Identify which cell holds the provided text, then report its (X, Y) central coordinate. 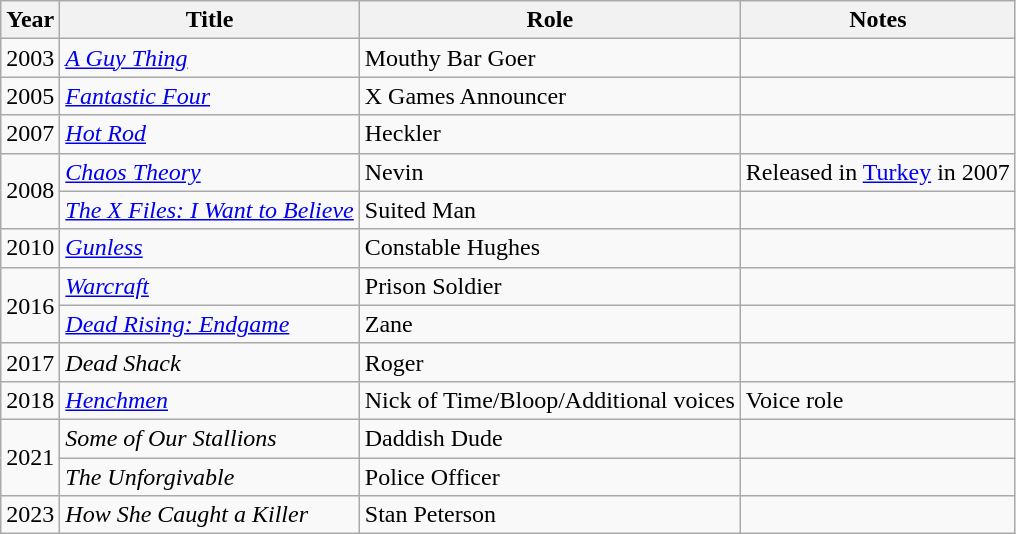
Year (30, 20)
Nick of Time/Bloop/Additional voices (550, 400)
Chaos Theory (210, 172)
Constable Hughes (550, 248)
Dead Rising: Endgame (210, 324)
X Games Announcer (550, 96)
2010 (30, 248)
Heckler (550, 134)
A Guy Thing (210, 58)
Police Officer (550, 477)
Title (210, 20)
2016 (30, 305)
2003 (30, 58)
Some of Our Stallions (210, 438)
2018 (30, 400)
Suited Man (550, 210)
Warcraft (210, 286)
Role (550, 20)
2007 (30, 134)
Nevin (550, 172)
2008 (30, 191)
Voice role (878, 400)
2017 (30, 362)
2023 (30, 515)
Prison Soldier (550, 286)
Dead Shack (210, 362)
2021 (30, 457)
Fantastic Four (210, 96)
Henchmen (210, 400)
Zane (550, 324)
Daddish Dude (550, 438)
Hot Rod (210, 134)
Stan Peterson (550, 515)
Gunless (210, 248)
How She Caught a Killer (210, 515)
Released in Turkey in 2007 (878, 172)
The Unforgivable (210, 477)
Mouthy Bar Goer (550, 58)
2005 (30, 96)
Roger (550, 362)
The X Files: I Want to Believe (210, 210)
Notes (878, 20)
